Find where the given text appears and provide that cell's center as (X, Y) coordinate. 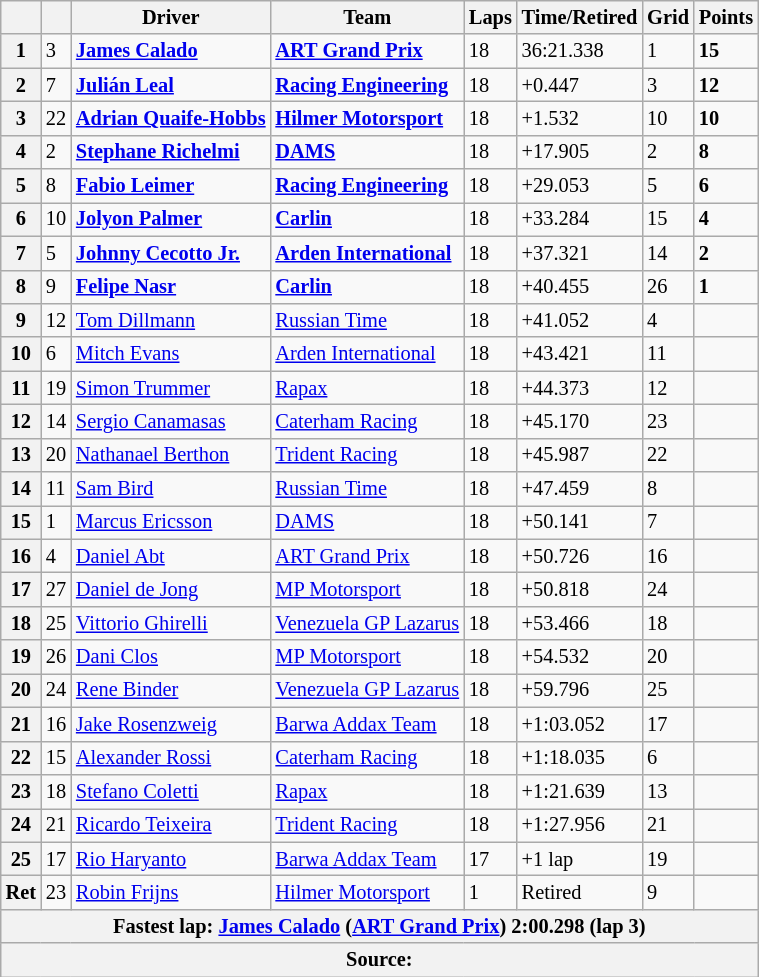
+37.321 (580, 253)
Daniel Abt (170, 556)
Alexander Rossi (170, 758)
Sergio Canamasas (170, 421)
+1:21.639 (580, 791)
+54.532 (580, 657)
Fabio Leimer (170, 186)
Daniel de Jong (170, 589)
+0.447 (580, 85)
+40.455 (580, 287)
Time/Retired (580, 17)
+47.459 (580, 489)
Marcus Ericsson (170, 522)
+1:27.956 (580, 825)
Points (726, 17)
+44.373 (580, 388)
James Calado (170, 51)
Mitch Evans (170, 354)
Retired (580, 892)
Laps (490, 17)
36:21.338 (580, 51)
+41.052 (580, 320)
+1:03.052 (580, 724)
+17.905 (580, 152)
+29.053 (580, 186)
+50.141 (580, 522)
Vittorio Ghirelli (170, 623)
+59.796 (580, 690)
Team (366, 17)
Robin Frijns (170, 892)
+1:18.035 (580, 758)
Stephane Richelmi (170, 152)
+45.170 (580, 421)
Felipe Nasr (170, 287)
Ret (21, 892)
Driver (170, 17)
+50.726 (580, 556)
Stefano Coletti (170, 791)
Rene Binder (170, 690)
+43.421 (580, 354)
+45.987 (580, 455)
Simon Trummer (170, 388)
Tom Dillmann (170, 320)
Jolyon Palmer (170, 219)
+33.284 (580, 219)
Johnny Cecotto Jr. (170, 253)
Fastest lap: James Calado (ART Grand Prix) 2:00.298 (lap 3) (380, 926)
+1.532 (580, 118)
Jake Rosenzweig (170, 724)
Source: (380, 960)
Sam Bird (170, 489)
27 (56, 589)
+50.818 (580, 589)
Ricardo Teixeira (170, 825)
Grid (668, 17)
Dani Clos (170, 657)
Julián Leal (170, 85)
Adrian Quaife-Hobbs (170, 118)
Nathanael Berthon (170, 455)
+53.466 (580, 623)
+1 lap (580, 859)
Rio Haryanto (170, 859)
